Detect which cell encompasses the target text, then output its [x, y] center coordinate. 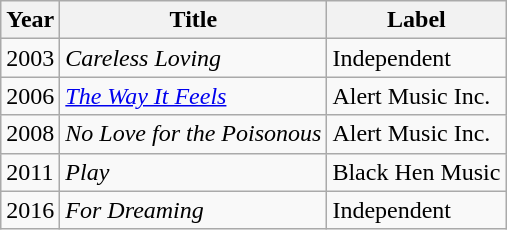
Year [30, 20]
Black Hen Music [416, 172]
Careless Loving [194, 58]
No Love for the Poisonous [194, 134]
Label [416, 20]
For Dreaming [194, 210]
2016 [30, 210]
2008 [30, 134]
2011 [30, 172]
2006 [30, 96]
2003 [30, 58]
Play [194, 172]
Title [194, 20]
The Way It Feels [194, 96]
